Return the (X, Y) coordinate for the center point of the cell that contains the specified text.  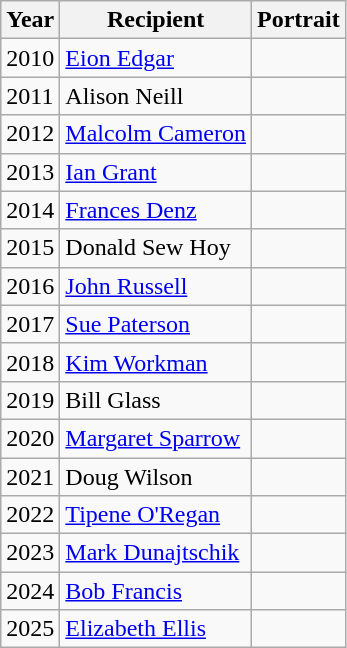
2020 (30, 438)
2012 (30, 134)
2017 (30, 324)
2016 (30, 286)
Alison Neill (156, 96)
2013 (30, 172)
Year (30, 20)
Portrait (299, 20)
2024 (30, 591)
2019 (30, 400)
Mark Dunajtschik (156, 553)
Sue Paterson (156, 324)
Bob Francis (156, 591)
Eion Edgar (156, 58)
2021 (30, 477)
John Russell (156, 286)
2018 (30, 362)
Bill Glass (156, 400)
2015 (30, 248)
Margaret Sparrow (156, 438)
Ian Grant (156, 172)
2011 (30, 96)
Kim Workman (156, 362)
2010 (30, 58)
2025 (30, 629)
Frances Denz (156, 210)
2022 (30, 515)
Tipene O'Regan (156, 515)
Recipient (156, 20)
Doug Wilson (156, 477)
Elizabeth Ellis (156, 629)
Donald Sew Hoy (156, 248)
2023 (30, 553)
Malcolm Cameron (156, 134)
2014 (30, 210)
